Locate the cell with the specified text and output its (x, y) center coordinate. 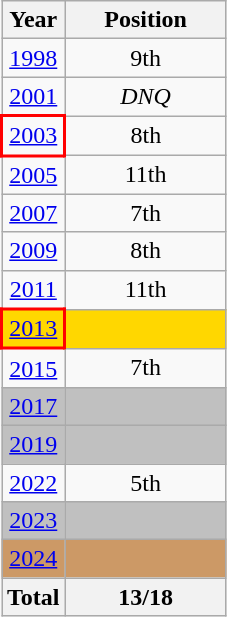
2013 (34, 329)
2007 (34, 213)
Total (34, 597)
5th (146, 483)
2024 (34, 559)
2017 (34, 406)
Position (146, 20)
13/18 (146, 597)
2015 (34, 368)
2009 (34, 251)
DNQ (146, 96)
2022 (34, 483)
2001 (34, 96)
9th (146, 58)
2005 (34, 174)
2003 (34, 136)
2019 (34, 444)
Year (34, 20)
1998 (34, 58)
2023 (34, 521)
2011 (34, 290)
